For the text-containing cell, return its midpoint in (X, Y) coordinate format. 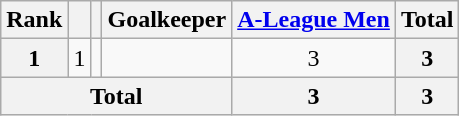
Rank (34, 20)
Goalkeeper (167, 20)
A-League Men (314, 20)
